Detect which cell encompasses the target text, then output its (x, y) center coordinate. 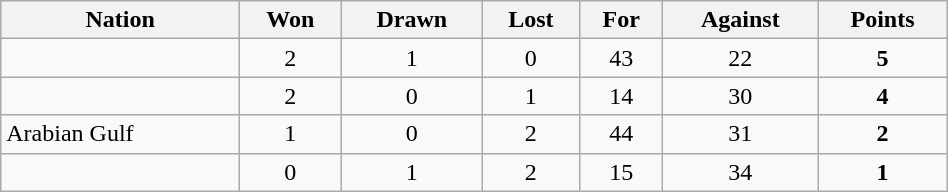
Won (290, 20)
Against (740, 20)
43 (622, 58)
30 (740, 96)
Nation (120, 20)
For (622, 20)
15 (622, 172)
4 (883, 96)
31 (740, 134)
Lost (530, 20)
44 (622, 134)
34 (740, 172)
Drawn (412, 20)
Arabian Gulf (120, 134)
14 (622, 96)
5 (883, 58)
22 (740, 58)
Points (883, 20)
